Search for the cell housing the specified text and yield its (x, y) center coordinate. 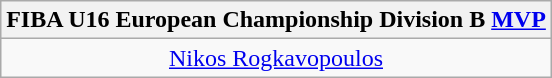
FIBA U16 European Championship Division B MVP (276, 20)
Nikos Rogkavopoulos (276, 58)
